Return (X, Y) of the center of cell containing provided text 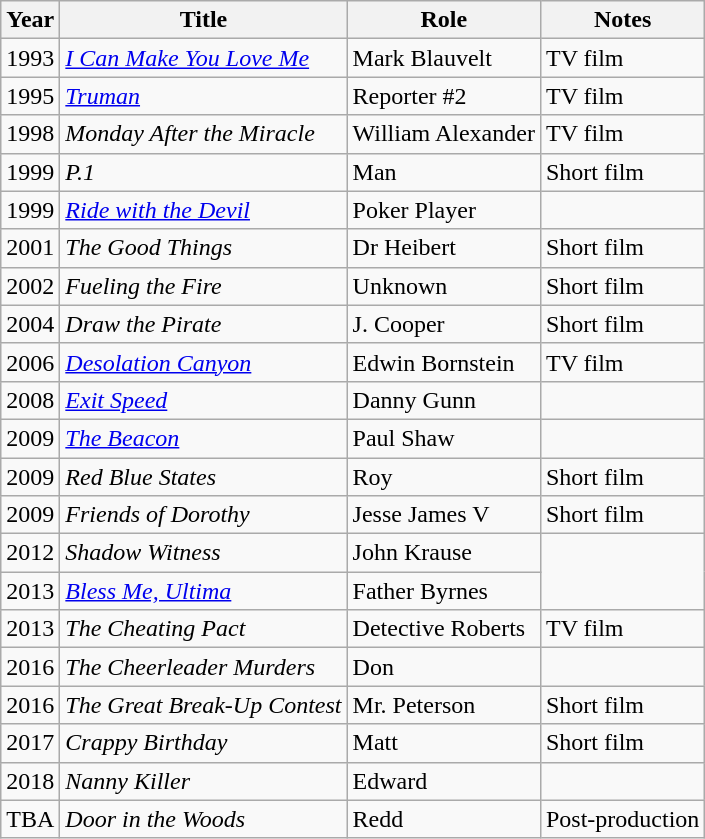
1998 (30, 134)
Notes (622, 20)
Jesse James V (444, 515)
Danny Gunn (444, 400)
Crappy Birthday (204, 743)
Fueling the Fire (204, 286)
John Krause (444, 553)
Exit Speed (204, 400)
Matt (444, 743)
Role (444, 20)
Unknown (444, 286)
Red Blue States (204, 477)
Mr. Peterson (444, 705)
Redd (444, 819)
P.1 (204, 172)
TBA (30, 819)
Edward (444, 781)
William Alexander (444, 134)
Door in the Woods (204, 819)
Roy (444, 477)
Nanny Killer (204, 781)
Monday After the Miracle (204, 134)
Desolation Canyon (204, 362)
Man (444, 172)
Reporter #2 (444, 96)
Edwin Bornstein (444, 362)
1995 (30, 96)
2006 (30, 362)
The Cheating Pact (204, 629)
2008 (30, 400)
Title (204, 20)
Detective Roberts (444, 629)
Poker Player (444, 210)
Don (444, 667)
Friends of Dorothy (204, 515)
The Good Things (204, 248)
Year (30, 20)
J. Cooper (444, 324)
Dr Heibert (444, 248)
2001 (30, 248)
Mark Blauvelt (444, 58)
The Cheerleader Murders (204, 667)
Father Byrnes (444, 591)
Post-production (622, 819)
The Beacon (204, 438)
1993 (30, 58)
2018 (30, 781)
2002 (30, 286)
The Great Break-Up Contest (204, 705)
2017 (30, 743)
2012 (30, 553)
Ride with the Devil (204, 210)
Paul Shaw (444, 438)
Draw the Pirate (204, 324)
Truman (204, 96)
I Can Make You Love Me (204, 58)
2004 (30, 324)
Shadow Witness (204, 553)
Bless Me, Ultima (204, 591)
